Capture the cell that displays the provided text and extract its [x, y] central coordinate. 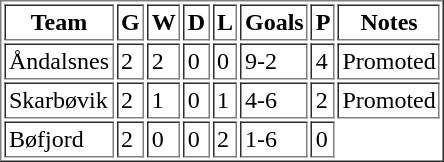
9-2 [275, 62]
W [164, 22]
L [226, 22]
Team [58, 22]
Goals [275, 22]
Bøfjord [58, 140]
Skarbøvik [58, 100]
1-6 [275, 140]
P [323, 22]
G [130, 22]
Åndalsnes [58, 62]
D [196, 22]
Notes [389, 22]
4-6 [275, 100]
4 [323, 62]
